From the cell containing the given text, extract its center point as (x, y) coordinate. 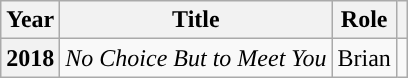
Title (196, 20)
Role (364, 20)
No Choice But to Meet You (196, 58)
Year (30, 20)
Brian (364, 58)
2018 (30, 58)
